Output the [x, y] coordinate of the center of the cell containing the given text.  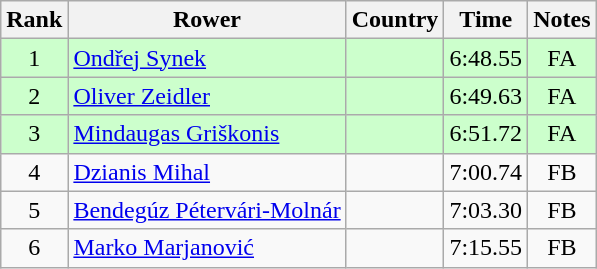
6 [34, 248]
3 [34, 134]
7:00.74 [486, 172]
6:48.55 [486, 58]
2 [34, 96]
4 [34, 172]
6:51.72 [486, 134]
Ondřej Synek [207, 58]
Bendegúz Pétervári-Molnár [207, 210]
7:03.30 [486, 210]
Country [395, 20]
Rank [34, 20]
1 [34, 58]
7:15.55 [486, 248]
Dzianis Mihal [207, 172]
Rower [207, 20]
Mindaugas Griškonis [207, 134]
6:49.63 [486, 96]
Oliver Zeidler [207, 96]
Marko Marjanović [207, 248]
Notes [562, 20]
5 [34, 210]
Time [486, 20]
